Scan for the cell matching the given text and deliver its [x, y] coordinate at center. 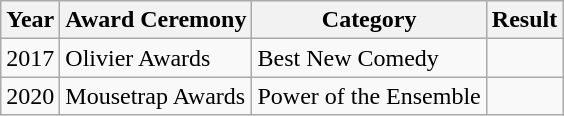
Year [30, 20]
Result [524, 20]
2020 [30, 96]
Best New Comedy [369, 58]
Olivier Awards [156, 58]
Category [369, 20]
Mousetrap Awards [156, 96]
Power of the Ensemble [369, 96]
Award Ceremony [156, 20]
2017 [30, 58]
